Output the (X, Y) coordinate of the center of the cell containing the given text.  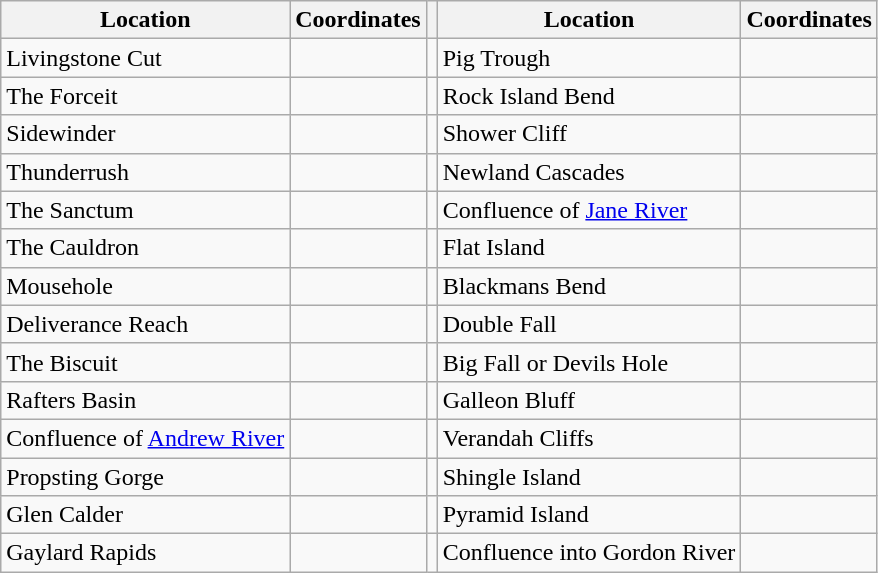
Pyramid Island (589, 515)
The Sanctum (146, 210)
Deliverance Reach (146, 324)
Double Fall (589, 324)
Confluence into Gordon River (589, 553)
Big Fall or Devils Hole (589, 362)
Galleon Bluff (589, 400)
Rock Island Bend (589, 96)
Pig Trough (589, 58)
Glen Calder (146, 515)
Shingle Island (589, 477)
Confluence of Andrew River (146, 438)
Sidewinder (146, 134)
Confluence of Jane River (589, 210)
Newland Cascades (589, 172)
The Biscuit (146, 362)
Livingstone Cut (146, 58)
Propsting Gorge (146, 477)
Mousehole (146, 286)
Gaylard Rapids (146, 553)
Flat Island (589, 248)
Verandah Cliffs (589, 438)
Rafters Basin (146, 400)
Shower Cliff (589, 134)
The Forceit (146, 96)
Thunderrush (146, 172)
The Cauldron (146, 248)
Blackmans Bend (589, 286)
